Pinpoint the cell where the given text exists, returning its (x, y) midpoint coordinate. 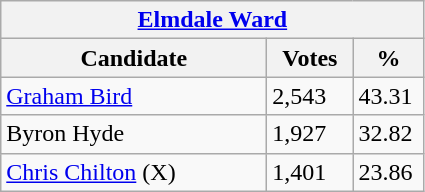
Candidate (134, 58)
Chris Chilton (X) (134, 172)
1,927 (310, 134)
Byron Hyde (134, 134)
Graham Bird (134, 96)
Votes (310, 58)
32.82 (388, 134)
% (388, 58)
1,401 (310, 172)
23.86 (388, 172)
43.31 (388, 96)
2,543 (310, 96)
Elmdale Ward (212, 20)
